For the text-containing cell, return its midpoint in (x, y) coordinate format. 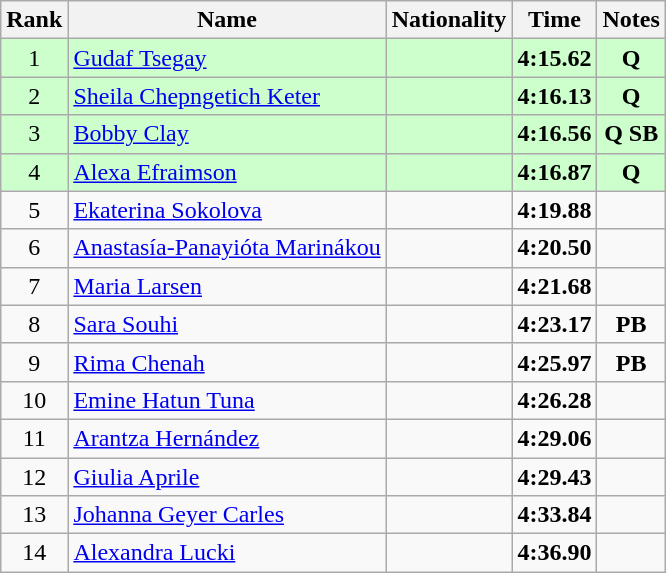
4:36.90 (554, 553)
4:16.13 (554, 96)
Sara Souhi (227, 324)
Alexa Efraimson (227, 172)
Sheila Chepngetich Keter (227, 96)
Johanna Geyer Carles (227, 515)
4:29.43 (554, 477)
Name (227, 20)
Rima Chenah (227, 362)
7 (34, 286)
Rank (34, 20)
4:21.68 (554, 286)
Nationality (449, 20)
13 (34, 515)
1 (34, 58)
Bobby Clay (227, 134)
Notes (631, 20)
9 (34, 362)
4:15.62 (554, 58)
14 (34, 553)
4:25.97 (554, 362)
4:20.50 (554, 248)
Time (554, 20)
5 (34, 210)
10 (34, 400)
4:16.56 (554, 134)
4:16.87 (554, 172)
8 (34, 324)
Anastasía-Panayióta Marinákou (227, 248)
2 (34, 96)
Giulia Aprile (227, 477)
Emine Hatun Tuna (227, 400)
4:23.17 (554, 324)
4:29.06 (554, 438)
4:19.88 (554, 210)
11 (34, 438)
4:33.84 (554, 515)
Q SB (631, 134)
Maria Larsen (227, 286)
4 (34, 172)
Gudaf Tsegay (227, 58)
Ekaterina Sokolova (227, 210)
12 (34, 477)
4:26.28 (554, 400)
Arantza Hernández (227, 438)
6 (34, 248)
3 (34, 134)
Alexandra Lucki (227, 553)
